Determine the [x, y] coordinate at the center of the cell enclosing the given text.  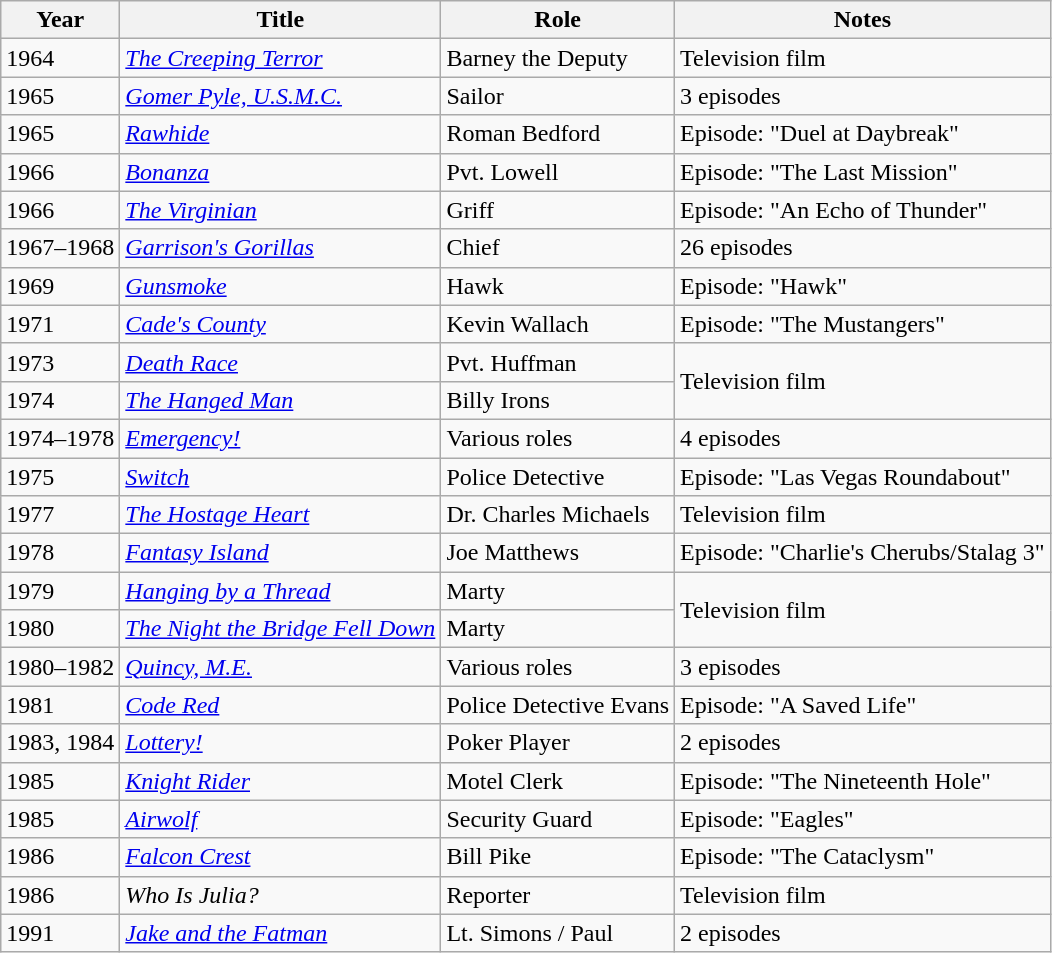
Lottery! [280, 743]
1983, 1984 [60, 743]
Pvt. Huffman [558, 362]
26 episodes [863, 248]
Episode: "Hawk" [863, 286]
1967–1968 [60, 248]
1964 [60, 58]
1991 [60, 933]
Episode: "The Nineteenth Hole" [863, 781]
Notes [863, 20]
Switch [280, 477]
Billy Irons [558, 400]
Episode: "The Cataclysm" [863, 857]
Police Detective [558, 477]
1973 [60, 362]
Bill Pike [558, 857]
Pvt. Lowell [558, 172]
Fantasy Island [280, 553]
Barney the Deputy [558, 58]
1980 [60, 629]
Joe Matthews [558, 553]
Gunsmoke [280, 286]
1980–1982 [60, 667]
Who Is Julia? [280, 895]
Hawk [558, 286]
Griff [558, 210]
1974 [60, 400]
Bonanza [280, 172]
Lt. Simons / Paul [558, 933]
Code Red [280, 705]
Episode: "Eagles" [863, 819]
Poker Player [558, 743]
Chief [558, 248]
Episode: "Duel at Daybreak" [863, 134]
Episode: "The Mustangers" [863, 324]
The Hanged Man [280, 400]
Year [60, 20]
Hanging by a Thread [280, 591]
Reporter [558, 895]
1969 [60, 286]
Falcon Crest [280, 857]
Police Detective Evans [558, 705]
Title [280, 20]
Roman Bedford [558, 134]
Dr. Charles Michaels [558, 515]
Kevin Wallach [558, 324]
1974–1978 [60, 438]
Airwolf [280, 819]
Knight Rider [280, 781]
1981 [60, 705]
Gomer Pyle, U.S.M.C. [280, 96]
Episode: "Charlie's Cherubs/Stalag 3" [863, 553]
The Night the Bridge Fell Down [280, 629]
Episode: "A Saved Life" [863, 705]
Death Race [280, 362]
Episode: "Las Vegas Roundabout" [863, 477]
Jake and the Fatman [280, 933]
Security Guard [558, 819]
Role [558, 20]
1975 [60, 477]
The Creeping Terror [280, 58]
Motel Clerk [558, 781]
1977 [60, 515]
Episode: "An Echo of Thunder" [863, 210]
Episode: "The Last Mission" [863, 172]
Cade's County [280, 324]
Sailor [558, 96]
Rawhide [280, 134]
4 episodes [863, 438]
The Virginian [280, 210]
1971 [60, 324]
Quincy, M.E. [280, 667]
Emergency! [280, 438]
The Hostage Heart [280, 515]
1979 [60, 591]
Garrison's Gorillas [280, 248]
1978 [60, 553]
